Locate the cell with the specified text and output its (x, y) center coordinate. 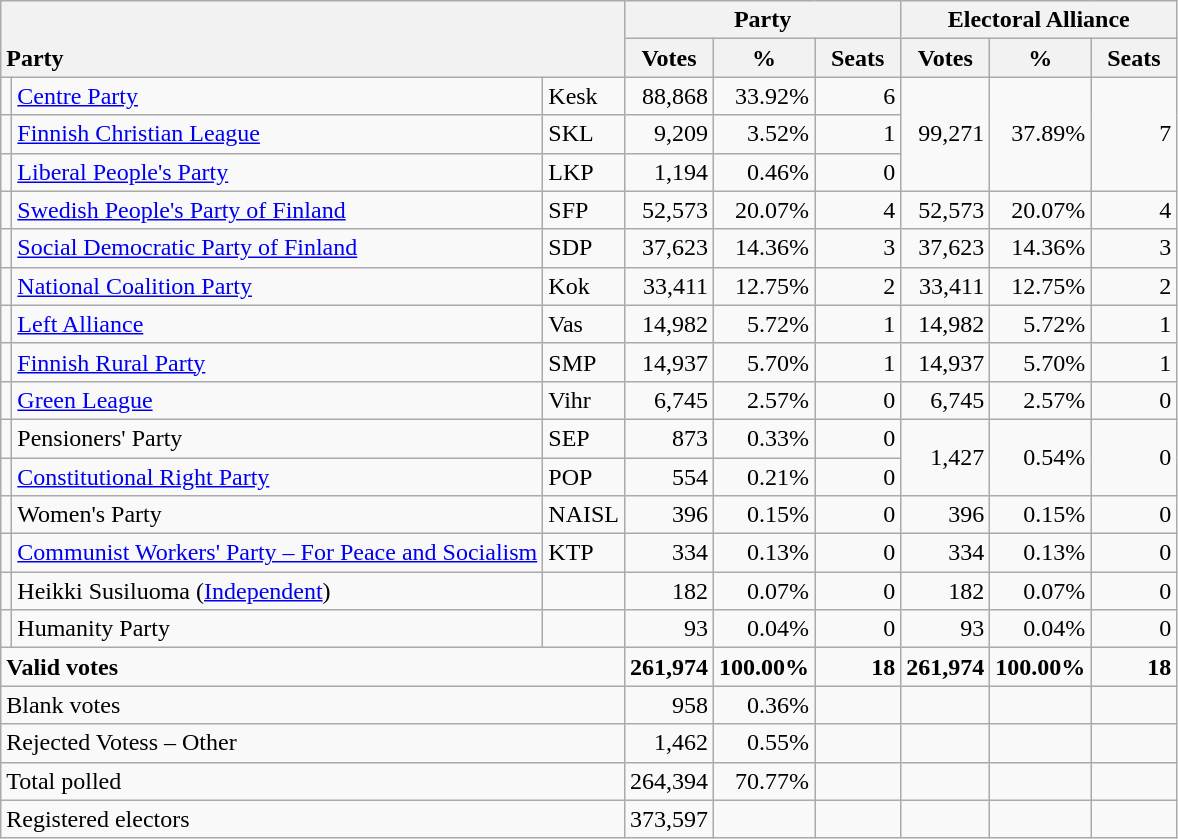
6 (858, 96)
0.46% (764, 172)
1,427 (946, 457)
SEP (584, 438)
Green League (278, 400)
1,462 (668, 743)
SDP (584, 248)
9,209 (668, 134)
SKL (584, 134)
Humanity Party (278, 629)
Finnish Rural Party (278, 362)
KTP (584, 553)
Constitutional Right Party (278, 477)
LKP (584, 172)
Left Alliance (278, 324)
0.54% (1040, 457)
SFP (584, 210)
NAISL (584, 515)
Liberal People's Party (278, 172)
Vihr (584, 400)
Valid votes (313, 667)
Finnish Christian League (278, 134)
Pensioners' Party (278, 438)
3.52% (764, 134)
SMP (584, 362)
554 (668, 477)
Blank votes (313, 705)
Swedish People's Party of Finland (278, 210)
Centre Party (278, 96)
Women's Party (278, 515)
National Coalition Party (278, 286)
Social Democratic Party of Finland (278, 248)
Kok (584, 286)
0.33% (764, 438)
Total polled (313, 781)
958 (668, 705)
Vas (584, 324)
Electoral Alliance (1039, 20)
70.77% (764, 781)
Registered electors (313, 819)
Communist Workers' Party – For Peace and Socialism (278, 553)
0.55% (764, 743)
873 (668, 438)
Heikki Susiluoma (Independent) (278, 591)
264,394 (668, 781)
0.21% (764, 477)
37.89% (1040, 134)
0.36% (764, 705)
Kesk (584, 96)
33.92% (764, 96)
88,868 (668, 96)
7 (1134, 134)
99,271 (946, 134)
1,194 (668, 172)
Rejected Votess – Other (313, 743)
POP (584, 477)
373,597 (668, 819)
